Scan for the cell matching the given text and deliver its [x, y] coordinate at center. 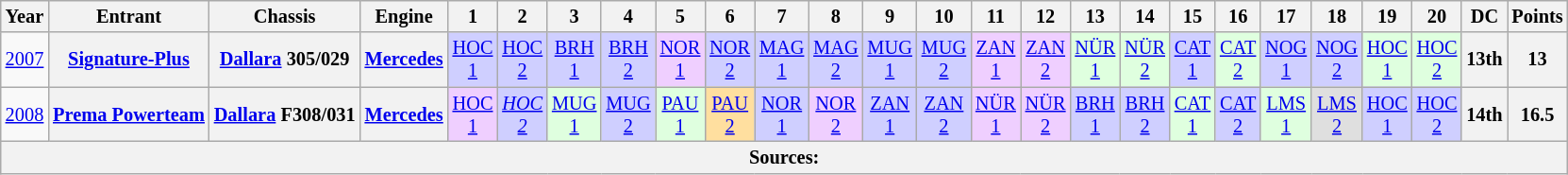
Dallara F308/031 [285, 114]
19 [1387, 16]
18 [1337, 16]
9 [891, 16]
Dallara 305/029 [285, 60]
11 [996, 16]
Year [25, 16]
6 [730, 16]
2 [523, 16]
5 [681, 16]
PAU1 [681, 114]
Prema Powerteam [128, 114]
PAU2 [730, 114]
10 [943, 16]
Points [1538, 16]
MAG2 [836, 60]
Sources: [785, 157]
LMS1 [1286, 114]
DC [1484, 16]
LMS2 [1337, 114]
14th [1484, 114]
NOG2 [1337, 60]
3 [574, 16]
15 [1193, 16]
12 [1045, 16]
1 [474, 16]
7 [781, 16]
Engine [404, 16]
MAG1 [781, 60]
16 [1238, 16]
13th [1484, 60]
NOG1 [1286, 60]
Signature-Plus [128, 60]
4 [628, 16]
Entrant [128, 16]
16.5 [1538, 114]
14 [1145, 16]
8 [836, 16]
17 [1286, 16]
Chassis [285, 16]
20 [1438, 16]
2007 [25, 60]
2008 [25, 114]
